Locate the cell with the specified text and output its [x, y] center coordinate. 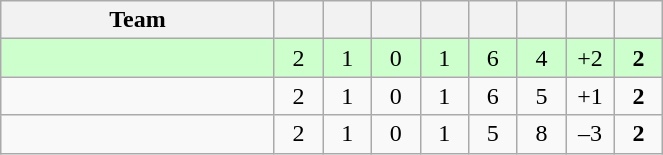
Team [138, 20]
+2 [590, 58]
–3 [590, 134]
+1 [590, 96]
4 [542, 58]
8 [542, 134]
